Identify which cell holds the provided text, then report its (x, y) central coordinate. 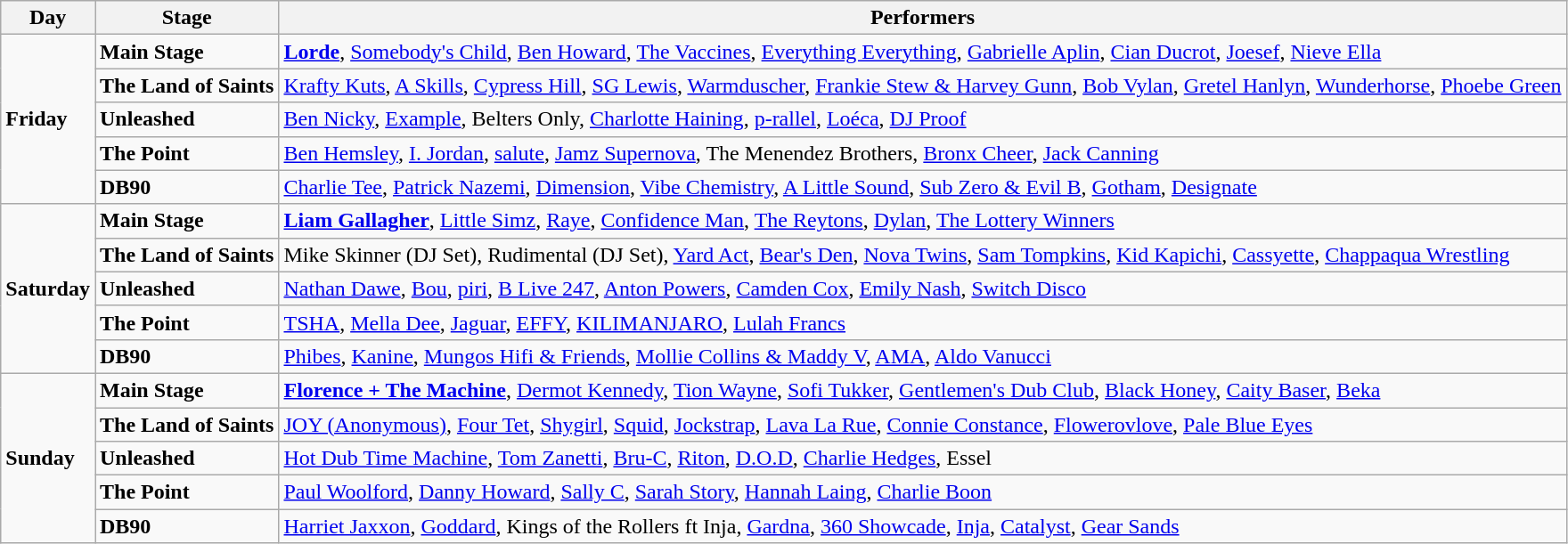
Day (48, 18)
Krafty Kuts, A Skills, Cypress Hill, SG Lewis, Warmduscher, Frankie Stew & Harvey Gunn, Bob Vylan, Gretel Hanlyn, Wunderhorse, Phoebe Green (923, 85)
Mike Skinner (DJ Set), Rudimental (DJ Set), Yard Act, Bear's Den, Nova Twins, Sam Tompkins, Kid Kapichi, Cassyette, Chappaqua Wrestling (923, 255)
Harriet Jaxxon, Goddard, Kings of the Rollers ft Inja, Gardna, 360 Showcade, Inja, Catalyst, Gear Sands (923, 526)
Phibes, Kanine, Mungos Hifi & Friends, Mollie Collins & Maddy V, AMA, Aldo Vanucci (923, 356)
Nathan Dawe, Bou, piri, B Live 247, Anton Powers, Camden Cox, Emily Nash, Switch Disco (923, 288)
Stage (186, 18)
Performers (923, 18)
Florence + The Machine, Dermot Kennedy, Tion Wayne, Sofi Tukker, Gentlemen's Dub Club, Black Honey, Caity Baser, Beka (923, 390)
Charlie Tee, Patrick Nazemi, Dimension, Vibe Chemistry, A Little Sound, Sub Zero & Evil B, Gotham, Designate (923, 187)
Ben Nicky, Example, Belters Only, Charlotte Haining, p-rallel, Loéca, DJ Proof (923, 119)
TSHA, Mella Dee, Jaguar, EFFY, KILIMANJARO, Lulah Francs (923, 322)
Saturday (48, 288)
Liam Gallagher, Little Simz, Raye, Confidence Man, The Reytons, Dylan, The Lottery Winners (923, 221)
Hot Dub Time Machine, Tom Zanetti, Bru-C, Riton, D.O.D, Charlie Hedges, Essel (923, 459)
Lorde, Somebody's Child, Ben Howard, The Vaccines, Everything Everything, Gabrielle Aplin, Cian Ducrot, Joesef, Nieve Ella (923, 52)
Paul Woolford, Danny Howard, Sally C, Sarah Story, Hannah Laing, Charlie Boon (923, 492)
JOY (Anonymous), Four Tet, Shygirl, Squid, Jockstrap, Lava La Rue, Connie Constance, Flowerovlove, Pale Blue Eyes (923, 425)
Ben Hemsley, I. Jordan, salute, Jamz Supernova, The Menendez Brothers, Bronx Cheer, Jack Canning (923, 153)
Sunday (48, 458)
Friday (48, 119)
